Extract the [X, Y] coordinate from the center of the cell holding the provided text.  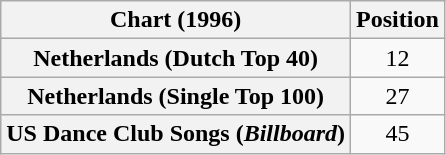
Netherlands (Single Top 100) [176, 96]
Position [398, 20]
Chart (1996) [176, 20]
27 [398, 96]
US Dance Club Songs (Billboard) [176, 134]
Netherlands (Dutch Top 40) [176, 58]
12 [398, 58]
45 [398, 134]
